Search for the cell housing the specified text and yield its [x, y] center coordinate. 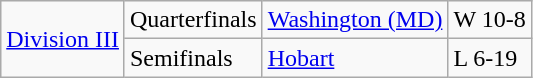
Washington (MD) [355, 20]
Hobart [355, 58]
Division III [63, 39]
W 10-8 [490, 20]
L 6-19 [490, 58]
Semifinals [193, 58]
Quarterfinals [193, 20]
